Return the [x, y] coordinate for the center point of the cell that contains the specified text.  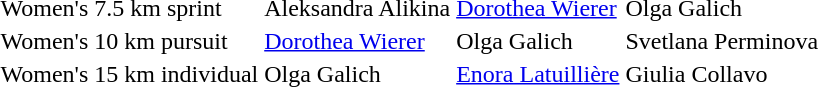
Olga Galich [538, 41]
Dorothea Wierer [358, 41]
